Detect which cell encompasses the target text, then output its (x, y) center coordinate. 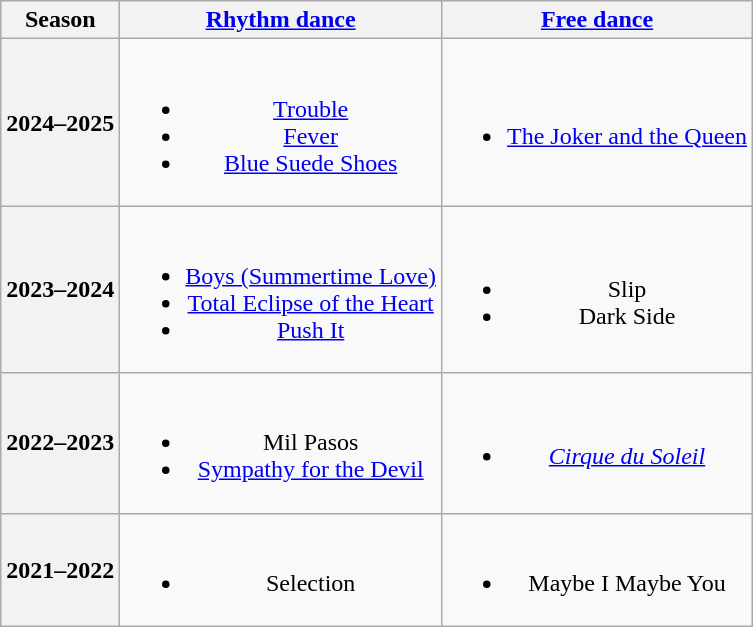
2022–2023 (60, 443)
Boys (Summertime Love) Total Eclipse of the Heart Push It (281, 290)
Slip Dark Side (598, 290)
Selection (281, 570)
Rhythm dance (281, 20)
Mil Pasos Sympathy for the Devil (281, 443)
The Joker and the Queen (598, 122)
Maybe I Maybe You (598, 570)
Trouble FeverBlue Suede Shoes (281, 122)
Free dance (598, 20)
Cirque du Soleil (598, 443)
2021–2022 (60, 570)
2023–2024 (60, 290)
Season (60, 20)
2024–2025 (60, 122)
